Return the (x, y) coordinate for the center point of the cell that contains the specified text.  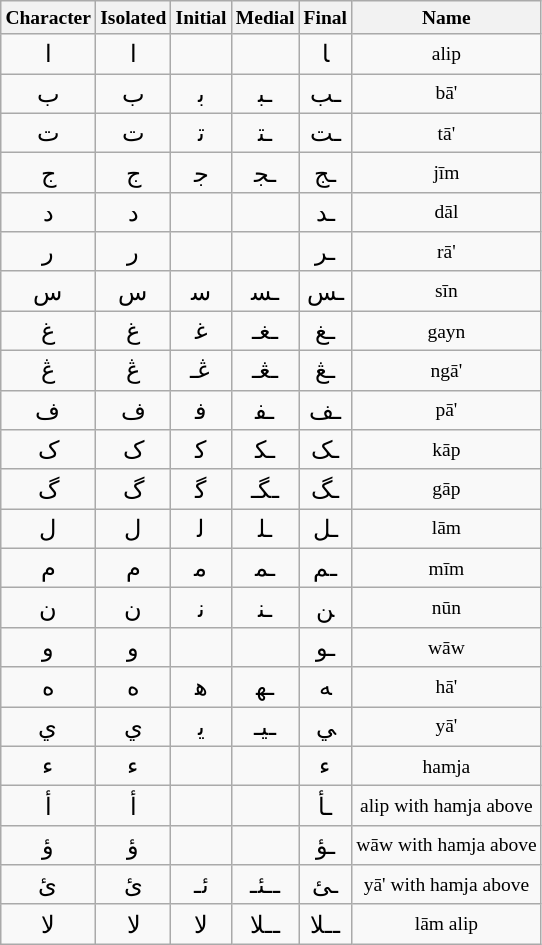
ﺟ (201, 173)
lām (447, 529)
ﺳ (201, 291)
kāp (447, 450)
ﻝ (134, 529)
ﺑ (201, 94)
ﻍ (134, 331)
ـڠـ (265, 371)
nūn (447, 608)
ـﻜ (265, 450)
ج (48, 173)
ـأ (326, 806)
gāp (447, 489)
ڠـ (201, 371)
ـﻢ (326, 568)
ـﻔ (265, 410)
ـڠ (326, 371)
ف (48, 410)
ﺱ (134, 291)
ﻟ (201, 529)
ه (48, 687)
ـﻠ (265, 529)
م (48, 568)
ئـ (201, 885)
ـﻴـ (265, 727)
dāl (447, 212)
ngā' (447, 371)
ـﺴ (265, 291)
ـﺲ (326, 291)
ا (48, 54)
ﻦ (326, 608)
ت (48, 133)
ﺭ (134, 252)
ي (48, 727)
Initial (201, 18)
ـﻎ (326, 331)
gayn (447, 331)
ـﺠ (265, 173)
ﻏ (201, 331)
و (48, 647)
ﻥ (134, 608)
ـﮕـ (265, 489)
ﻭ (134, 647)
tā' (447, 133)
ﻳ (201, 727)
ن (48, 608)
ﺎ (326, 54)
ـﺖ (326, 133)
alip (447, 54)
wāw (447, 647)
ـﻐـ (265, 331)
pā' (447, 410)
ـﻞ (326, 529)
Medial (265, 18)
mīm (447, 568)
wāw with hamja above (447, 845)
ﻡ (134, 568)
ـﻒ (326, 410)
ـﺒ (265, 94)
yā' (447, 727)
ﺝ (134, 173)
hamja (447, 766)
alip with hamja above (447, 806)
ـﮓ (326, 489)
ﺗ (201, 133)
ـد (326, 212)
ﺕ (134, 133)
rā' (447, 252)
ﻛ (201, 450)
ـﻬ (265, 687)
ـﺆ (326, 845)
س (48, 291)
ـﻨ (265, 608)
غ (48, 331)
ـﺘ (265, 133)
ﻣ (201, 568)
Character (48, 18)
jīm (447, 173)
ﮔ (201, 489)
ﻪ (326, 687)
ل (48, 529)
sīn (447, 291)
ب (48, 94)
ﺏ (134, 94)
ر (48, 252)
ﻩ (134, 687)
lām alip (447, 924)
ﺍ (134, 54)
ﻧ (201, 608)
ـﺞ (326, 173)
ـر (326, 252)
ﻓ (201, 410)
ﻫ (201, 687)
hā' (447, 687)
Isolated (134, 18)
ـﺐ (326, 94)
ـو (326, 647)
ـئ (326, 885)
ﻱ (134, 727)
ﻑ (134, 410)
yā' with hamja above (447, 885)
ﻲ (326, 727)
ـﻤ (265, 568)
Name (447, 18)
ـک (326, 450)
bā' (447, 94)
ــئـ (265, 885)
Final (326, 18)
